Return [X, Y] of the center of cell containing provided text 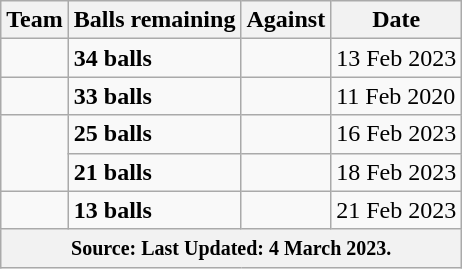
13 balls [154, 210]
21 balls [154, 172]
Balls remaining [154, 20]
21 Feb 2023 [396, 210]
Source: Last Updated: 4 March 2023. [232, 248]
Team [35, 20]
25 balls [154, 134]
13 Feb 2023 [396, 58]
34 balls [154, 58]
16 Feb 2023 [396, 134]
Against [286, 20]
18 Feb 2023 [396, 172]
Date [396, 20]
33 balls [154, 96]
11 Feb 2020 [396, 96]
